Locate the cell with the specified text and output its (x, y) center coordinate. 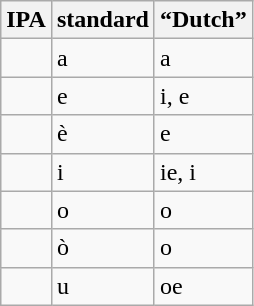
oe (203, 286)
ie, i (203, 172)
è (102, 134)
IPA (26, 20)
“Dutch” (203, 20)
i (102, 172)
standard (102, 20)
u (102, 286)
i, e (203, 96)
ò (102, 248)
